Find where the given text appears and provide that cell's center as [x, y] coordinate. 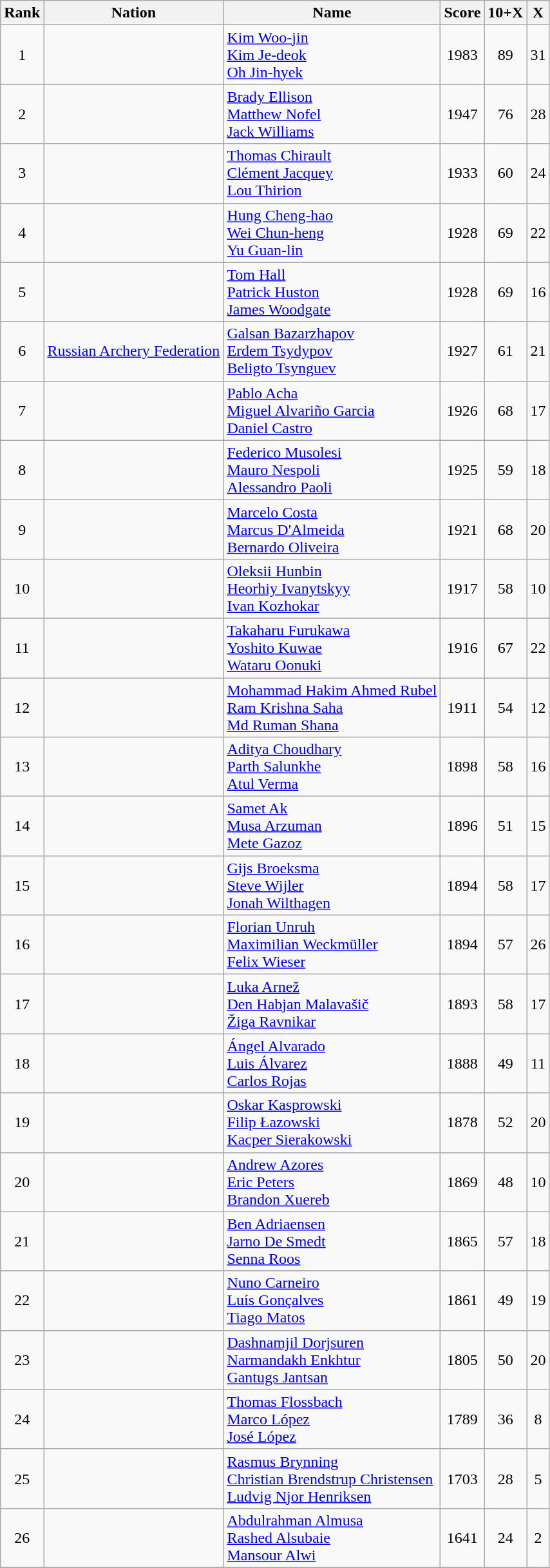
1893 [462, 1004]
Score [462, 13]
1896 [462, 826]
1926 [462, 411]
X [538, 13]
Dashnamjil Dorjsuren Narmandakh Enkhtur Gantugs Jantsan [332, 1360]
Gijs Broeksma Steve Wijler Jonah Wilthagen [332, 886]
Rank [22, 13]
4 [22, 233]
Rasmus Brynning Christian Brendstrup Christensen Ludvig Njor Henriksen [332, 1478]
Federico Musolesi Mauro Nespoli Alessandro Paoli [332, 470]
Kim Woo-jin Kim Je-deok Oh Jin-hyek [332, 55]
10+X [506, 13]
1703 [462, 1478]
Oleksii Hunbin Heorhiy Ivanytskyy Ivan Kozhokar [332, 588]
31 [538, 55]
Andrew Azores Eric Peters Brandon Xuereb [332, 1182]
Mohammad Hakim Ahmed Rubel Ram Krishna Saha Md Ruman Shana [332, 708]
1861 [462, 1301]
51 [506, 826]
Nuno Carneiro Luís Gonçalves Tiago Matos [332, 1301]
3 [22, 173]
1865 [462, 1241]
60 [506, 173]
1888 [462, 1063]
Samet Ak Musa Arzuman Mete Gazoz [332, 826]
Hung Cheng-hao Wei Chun-heng Yu Guan-lin [332, 233]
Name [332, 13]
Ben Adriaensen Jarno De Smedt Senna Roos [332, 1241]
Thomas Chirault Clément Jacquey Lou Thirion [332, 173]
1983 [462, 55]
Tom Hall Patrick Huston James Woodgate [332, 292]
36 [506, 1419]
25 [22, 1478]
Russian Archery Federation [134, 351]
Thomas Flossbach Marco López José López [332, 1419]
1921 [462, 529]
61 [506, 351]
89 [506, 55]
Marcelo Costa Marcus D'Almeida Bernardo Oliveira [332, 529]
54 [506, 708]
13 [22, 767]
1925 [462, 470]
76 [506, 114]
59 [506, 470]
14 [22, 826]
Oskar Kasprowski Filip Łazowski Kacper Sierakowski [332, 1123]
1927 [462, 351]
Florian Unruh Maximilian Weckmüller Felix Wieser [332, 945]
48 [506, 1182]
Ángel Alvarado Luis Álvarez Carlos Rojas [332, 1063]
Nation [134, 13]
23 [22, 1360]
1911 [462, 708]
Pablo Acha Miguel Alvariño Garcia Daniel Castro [332, 411]
9 [22, 529]
50 [506, 1360]
1898 [462, 767]
67 [506, 648]
Brady Ellison Matthew Nofel Jack Williams [332, 114]
1917 [462, 588]
1916 [462, 648]
Takaharu Furukawa Yoshito Kuwae Wataru Oonuki [332, 648]
1947 [462, 114]
Aditya Choudhary Parth Salunkhe Atul Verma [332, 767]
1805 [462, 1360]
1641 [462, 1538]
1869 [462, 1182]
Luka Arnež Den Habjan Malavašič Žiga Ravnikar [332, 1004]
1789 [462, 1419]
7 [22, 411]
6 [22, 351]
1933 [462, 173]
52 [506, 1123]
Galsan Bazarzhapov Erdem Tsydypov Beligto Tsynguev [332, 351]
1878 [462, 1123]
1 [22, 55]
Abdulrahman Almusa Rashed Alsubaie Mansour Alwi [332, 1538]
